Detect which cell encompasses the target text, then output its (x, y) center coordinate. 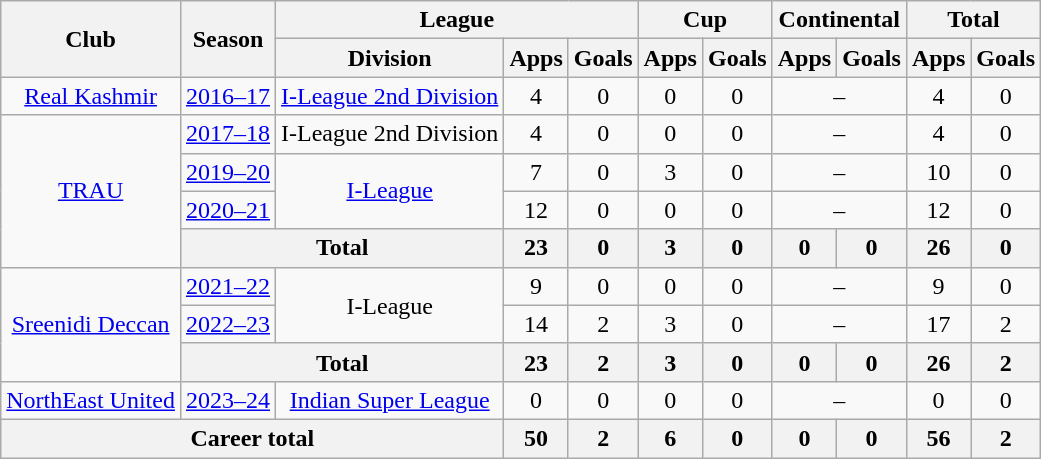
6 (670, 438)
2019–20 (228, 172)
50 (536, 438)
7 (536, 172)
2017–18 (228, 134)
Sreenidi Deccan (91, 324)
2023–24 (228, 400)
2016–17 (228, 96)
Continental (839, 20)
TRAU (91, 191)
2020–21 (228, 210)
Career total (252, 438)
NorthEast United (91, 400)
17 (938, 324)
56 (938, 438)
League (458, 20)
Season (228, 39)
14 (536, 324)
Division (390, 58)
Real Kashmir (91, 96)
Indian Super League (390, 400)
Cup (705, 20)
10 (938, 172)
2022–23 (228, 324)
2021–22 (228, 286)
Club (91, 39)
